Detect which cell encompasses the target text, then output its (X, Y) center coordinate. 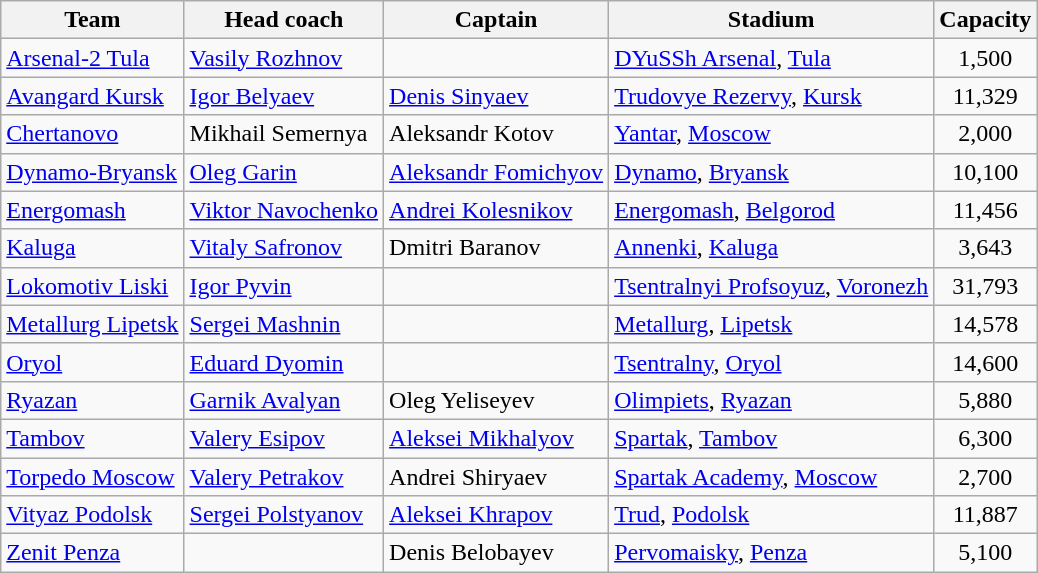
Vitaly Safronov (284, 248)
5,880 (986, 400)
Spartak Academy, Moscow (772, 477)
Denis Sinyaev (496, 96)
Tsentralny, Oryol (772, 362)
Dmitri Baranov (496, 248)
10,100 (986, 172)
Team (92, 20)
Stadium (772, 20)
Trudovye Rezervy, Kursk (772, 96)
Capacity (986, 20)
Viktor Navochenko (284, 210)
Oryol (92, 362)
11,887 (986, 515)
Tsentralnyi Profsoyuz, Voronezh (772, 286)
Andrei Kolesnikov (496, 210)
Energomash (92, 210)
Arsenal-2 Tula (92, 58)
Aleksei Khrapov (496, 515)
Igor Pyvin (284, 286)
3,643 (986, 248)
11,456 (986, 210)
Zenit Penza (92, 553)
6,300 (986, 438)
Sergei Polstyanov (284, 515)
Oleg Garin (284, 172)
Dynamo-Bryansk (92, 172)
Energomash, Belgorod (772, 210)
Denis Belobayev (496, 553)
14,578 (986, 324)
Chertanovo (92, 134)
Vityaz Podolsk (92, 515)
Dynamo, Bryansk (772, 172)
Aleksei Mikhalyov (496, 438)
Garnik Avalyan (284, 400)
Valery Petrakov (284, 477)
Andrei Shiryaev (496, 477)
Metallurg, Lipetsk (772, 324)
Metallurg Lipetsk (92, 324)
Captain (496, 20)
Eduard Dyomin (284, 362)
Avangard Kursk (92, 96)
Annenki, Kaluga (772, 248)
Sergei Mashnin (284, 324)
Igor Belyaev (284, 96)
Lokomotiv Liski (92, 286)
Tambov (92, 438)
Vasily Rozhnov (284, 58)
Oleg Yeliseyev (496, 400)
DYuSSh Arsenal, Tula (772, 58)
Torpedo Moscow (92, 477)
Aleksandr Fomichyov (496, 172)
2,700 (986, 477)
5,100 (986, 553)
Kaluga (92, 248)
Aleksandr Kotov (496, 134)
2,000 (986, 134)
Head coach (284, 20)
Ryazan (92, 400)
Olimpiets, Ryazan (772, 400)
Pervomaisky, Penza (772, 553)
14,600 (986, 362)
Trud, Podolsk (772, 515)
Spartak, Tambov (772, 438)
Valery Esipov (284, 438)
Yantar, Moscow (772, 134)
1,500 (986, 58)
Mikhail Semernya (284, 134)
11,329 (986, 96)
31,793 (986, 286)
